Determine the (x, y) coordinate at the center of the cell enclosing the given text.  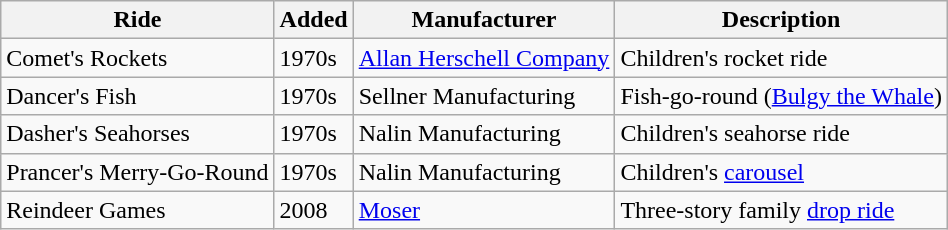
Description (782, 20)
Allan Herschell Company (484, 58)
Sellner Manufacturing (484, 96)
Moser (484, 210)
Manufacturer (484, 20)
Children's carousel (782, 172)
Children's seahorse ride (782, 134)
Ride (138, 20)
Fish-go-round (Bulgy the Whale) (782, 96)
Dasher's Seahorses (138, 134)
Three-story family drop ride (782, 210)
Reindeer Games (138, 210)
2008 (314, 210)
Added (314, 20)
Children's rocket ride (782, 58)
Prancer's Merry-Go-Round (138, 172)
Comet's Rockets (138, 58)
Dancer's Fish (138, 96)
